Search for the cell housing the specified text and yield its [x, y] center coordinate. 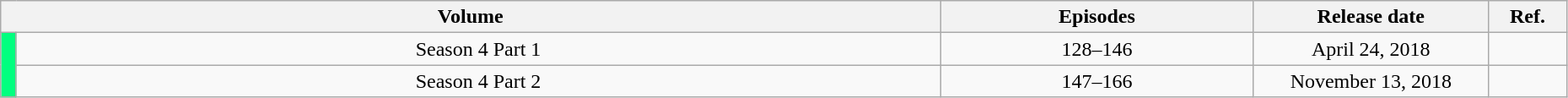
Season 4 Part 2 [477, 81]
128–146 [1097, 49]
Release date [1371, 17]
April 24, 2018 [1371, 49]
November 13, 2018 [1371, 81]
Episodes [1097, 17]
Volume [471, 17]
Season 4 Part 1 [477, 49]
147–166 [1097, 81]
Ref. [1528, 17]
